Output the [X, Y] coordinate of the center of the cell containing the given text.  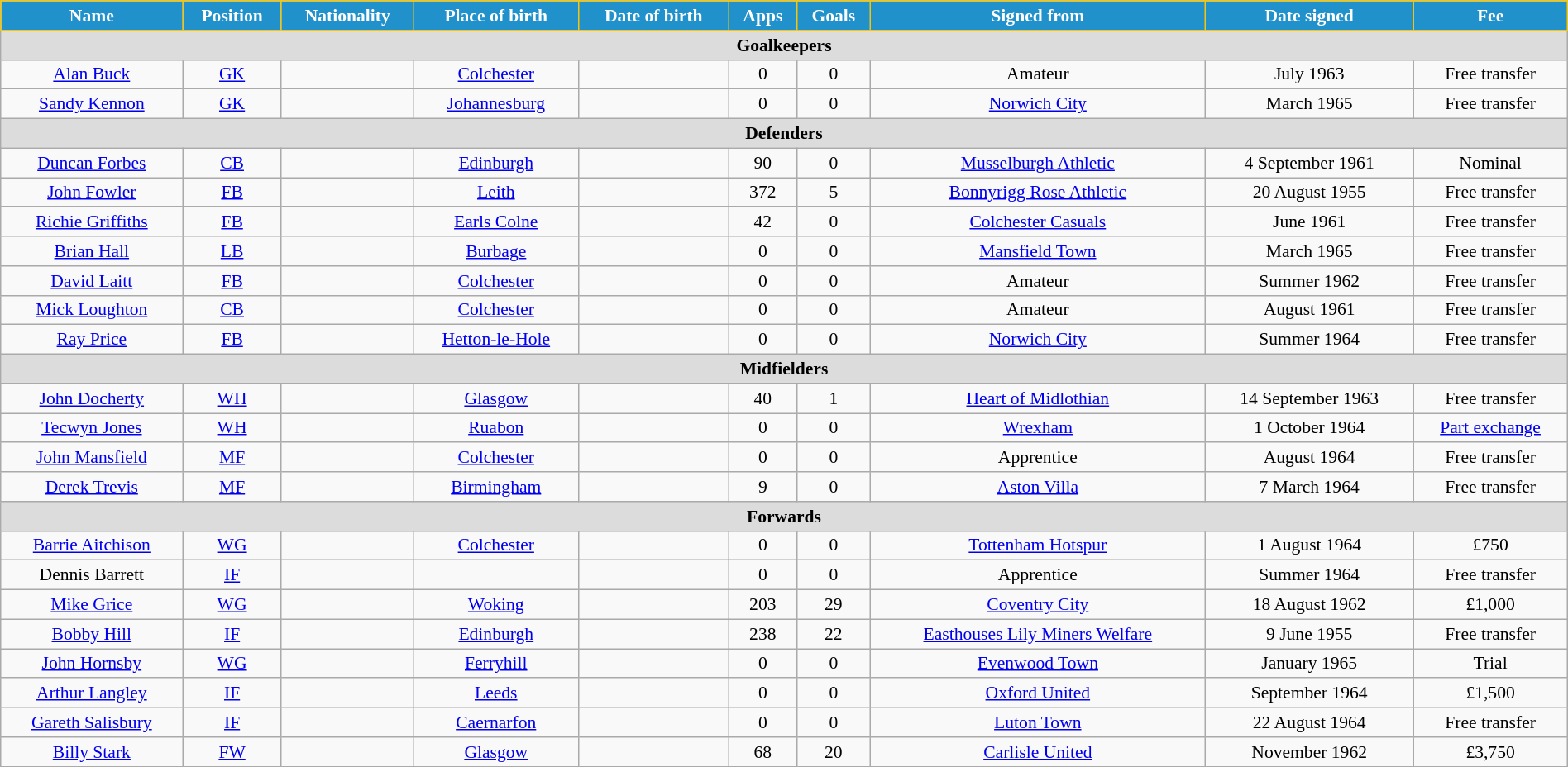
Ray Price [92, 340]
£3,750 [1490, 752]
Wrexham [1037, 428]
Bonnyrigg Rose Athletic [1037, 193]
June 1961 [1309, 222]
January 1965 [1309, 664]
40 [762, 398]
203 [762, 605]
Summer 1962 [1309, 281]
Hetton-le-Hole [496, 340]
Gareth Salisbury [92, 722]
Mansfield Town [1037, 251]
Part exchange [1490, 428]
Dennis Barrett [92, 575]
September 1964 [1309, 693]
4 September 1961 [1309, 163]
November 1962 [1309, 752]
29 [834, 605]
1 October 1964 [1309, 428]
Billy Stark [92, 752]
Barrie Aitchison [92, 545]
Ruabon [496, 428]
Aston Villa [1037, 487]
Woking [496, 605]
Ferryhill [496, 664]
Fee [1490, 16]
Derek Trevis [92, 487]
Tottenham Hotspur [1037, 545]
Defenders [784, 134]
9 June 1955 [1309, 634]
Apps [762, 16]
20 [834, 752]
Mike Grice [92, 605]
Caernarfon [496, 722]
August 1964 [1309, 458]
68 [762, 752]
7 March 1964 [1309, 487]
Arthur Langley [92, 693]
Position [232, 16]
Evenwood Town [1037, 664]
372 [762, 193]
Goalkeepers [784, 45]
Place of birth [496, 16]
Signed from [1037, 16]
1 August 1964 [1309, 545]
Earls Colne [496, 222]
£750 [1490, 545]
Midfielders [784, 369]
Oxford United [1037, 693]
Carlisle United [1037, 752]
Colchester Casuals [1037, 222]
Mick Loughton [92, 310]
John Docherty [92, 398]
22 [834, 634]
Easthouses Lily Miners Welfare [1037, 634]
Duncan Forbes [92, 163]
20 August 1955 [1309, 193]
90 [762, 163]
August 1961 [1309, 310]
Name [92, 16]
22 August 1964 [1309, 722]
Richie Griffiths [92, 222]
Forwards [784, 517]
LB [232, 251]
Luton Town [1037, 722]
Leith [496, 193]
Musselburgh Athletic [1037, 163]
John Mansfield [92, 458]
Johannesburg [496, 104]
July 1963 [1309, 74]
£1,000 [1490, 605]
Date of birth [653, 16]
Leeds [496, 693]
Birmingham [496, 487]
Nationality [347, 16]
5 [834, 193]
John Hornsby [92, 664]
Burbage [496, 251]
Goals [834, 16]
Nominal [1490, 163]
Heart of Midlothian [1037, 398]
£1,500 [1490, 693]
Bobby Hill [92, 634]
Tecwyn Jones [92, 428]
1 [834, 398]
FW [232, 752]
Alan Buck [92, 74]
David Laitt [92, 281]
Brian Hall [92, 251]
238 [762, 634]
Coventry City [1037, 605]
14 September 1963 [1309, 398]
9 [762, 487]
John Fowler [92, 193]
Sandy Kennon [92, 104]
Trial [1490, 664]
42 [762, 222]
Date signed [1309, 16]
18 August 1962 [1309, 605]
